Provide the (x, y) coordinate of the cell's center where the given text is located.  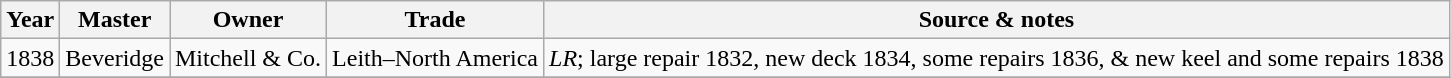
Leith–North America (436, 58)
Master (115, 20)
1838 (30, 58)
Year (30, 20)
Source & notes (997, 20)
LR; large repair 1832, new deck 1834, some repairs 1836, & new keel and some repairs 1838 (997, 58)
Mitchell & Co. (248, 58)
Owner (248, 20)
Beveridge (115, 58)
Trade (436, 20)
